Pinpoint the cell where the given text exists, returning its [x, y] midpoint coordinate. 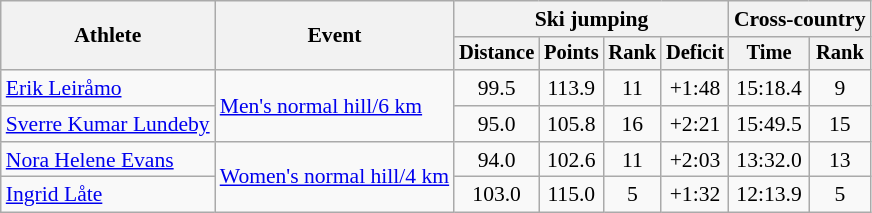
15 [840, 124]
15:18.4 [769, 88]
Nora Helene Evans [108, 160]
+2:03 [695, 160]
Women's normal hill/4 km [335, 178]
12:13.9 [769, 195]
Time [769, 54]
Points [571, 54]
103.0 [496, 195]
Erik Leiråmo [108, 88]
95.0 [496, 124]
16 [632, 124]
15:49.5 [769, 124]
13:32.0 [769, 160]
105.8 [571, 124]
Athlete [108, 36]
113.9 [571, 88]
13 [840, 160]
+2:21 [695, 124]
94.0 [496, 160]
Distance [496, 54]
Ingrid Låte [108, 195]
Cross-country [800, 19]
102.6 [571, 160]
Event [335, 36]
+1:32 [695, 195]
9 [840, 88]
115.0 [571, 195]
Men's normal hill/6 km [335, 106]
Ski jumping [592, 19]
99.5 [496, 88]
Sverre Kumar Lundeby [108, 124]
+1:48 [695, 88]
Deficit [695, 54]
